Find where the given text appears and provide that cell's center as (x, y) coordinate. 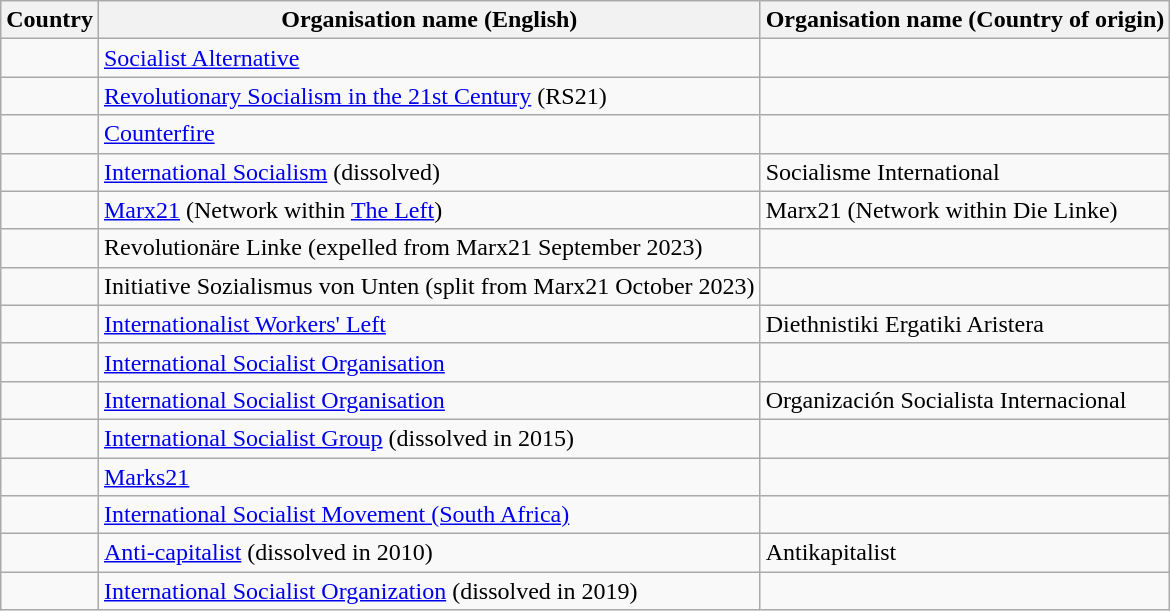
Initiative Sozialismus von Unten (split from Marx21 October 2023) (429, 286)
Organización Socialista Internacional (965, 400)
Counterfire (429, 134)
International Socialism (dissolved) (429, 172)
Anti-capitalist (dissolved in 2010) (429, 553)
International Socialist Movement (South Africa) (429, 515)
Marx21 (Network within Die Linke) (965, 210)
Revolutionäre Linke (expelled from Marx21 September 2023) (429, 248)
International Socialist Organization (dissolved in 2019) (429, 591)
International Socialist Group (dissolved in 2015) (429, 438)
Diethnistiki Ergatiki Aristera (965, 324)
Country (50, 20)
Organisation name (Country of origin) (965, 20)
Revolutionary Socialism in the 21st Century (RS21) (429, 96)
Marx21 (Network within The Left) (429, 210)
Organisation name (English) (429, 20)
Internationalist Workers' Left (429, 324)
Socialisme International (965, 172)
Marks21 (429, 477)
Antikapitalist (965, 553)
Socialist Alternative (429, 58)
